Return the [x, y] coordinate for the center point of the cell that contains the specified text.  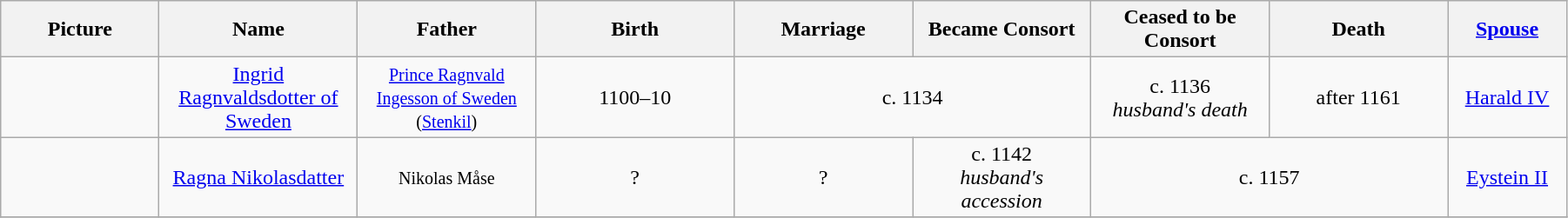
Ragna Nikolasdatter [258, 177]
1100–10 [635, 97]
c. 1134 [913, 97]
Eystein II [1507, 177]
Picture [80, 30]
Ceased to be Consort [1180, 30]
Became Consort [1002, 30]
Spouse [1507, 30]
Nikolas Måse [447, 177]
Prince Ragnvald Ingesson of Sweden(Stenkil) [447, 97]
Death [1359, 30]
Ingrid Ragnvaldsdotter of Sweden [258, 97]
Name [258, 30]
Harald IV [1507, 97]
Birth [635, 30]
Father [447, 30]
Marriage [823, 30]
c. 1142husband's accession [1002, 177]
c. 1136 husband's death [1180, 97]
c. 1157 [1270, 177]
after 1161 [1359, 97]
